Provide the [x, y] coordinate of the cell's center where the given text is located.  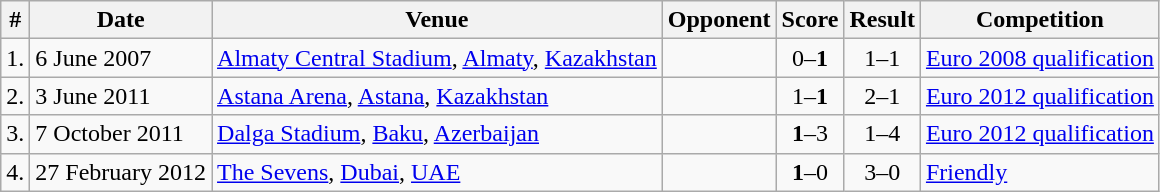
2. [16, 96]
3 June 2011 [121, 96]
3. [16, 134]
6 June 2007 [121, 58]
Result [882, 20]
Euro 2008 qualification [1040, 58]
2–1 [882, 96]
Dalga Stadium, Baku, Azerbaijan [438, 134]
Friendly [1040, 172]
27 February 2012 [121, 172]
7 October 2011 [121, 134]
Competition [1040, 20]
Score [810, 20]
The Sevens, Dubai, UAE [438, 172]
Opponent [719, 20]
Venue [438, 20]
1–0 [810, 172]
1–3 [810, 134]
Astana Arena, Astana, Kazakhstan [438, 96]
1. [16, 58]
Date [121, 20]
4. [16, 172]
3–0 [882, 172]
1–4 [882, 134]
Almaty Central Stadium, Almaty, Kazakhstan [438, 58]
# [16, 20]
0–1 [810, 58]
